Identify which cell holds the provided text, then report its (x, y) central coordinate. 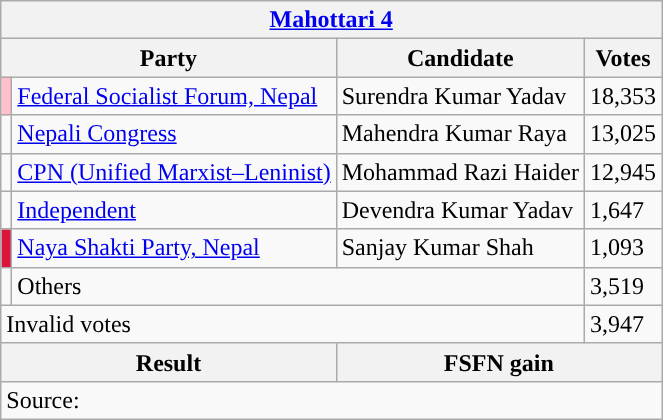
Mahottari 4 (332, 20)
Naya Shakti Party, Nepal (174, 248)
Invalid votes (293, 324)
Votes (624, 58)
Mohammad Razi Haider (460, 172)
FSFN gain (498, 362)
Others (298, 286)
Party (168, 58)
12,945 (624, 172)
3,947 (624, 324)
CPN (Unified Marxist–Leninist) (174, 172)
Federal Socialist Forum, Nepal (174, 96)
13,025 (624, 134)
Devendra Kumar Yadav (460, 210)
Candidate (460, 58)
Mahendra Kumar Raya (460, 134)
Surendra Kumar Yadav (460, 96)
3,519 (624, 286)
1,093 (624, 248)
18,353 (624, 96)
Sanjay Kumar Shah (460, 248)
1,647 (624, 210)
Independent (174, 210)
Nepali Congress (174, 134)
Source: (332, 400)
Result (168, 362)
